Provide the (x, y) coordinate of the cell's center where the given text is located.  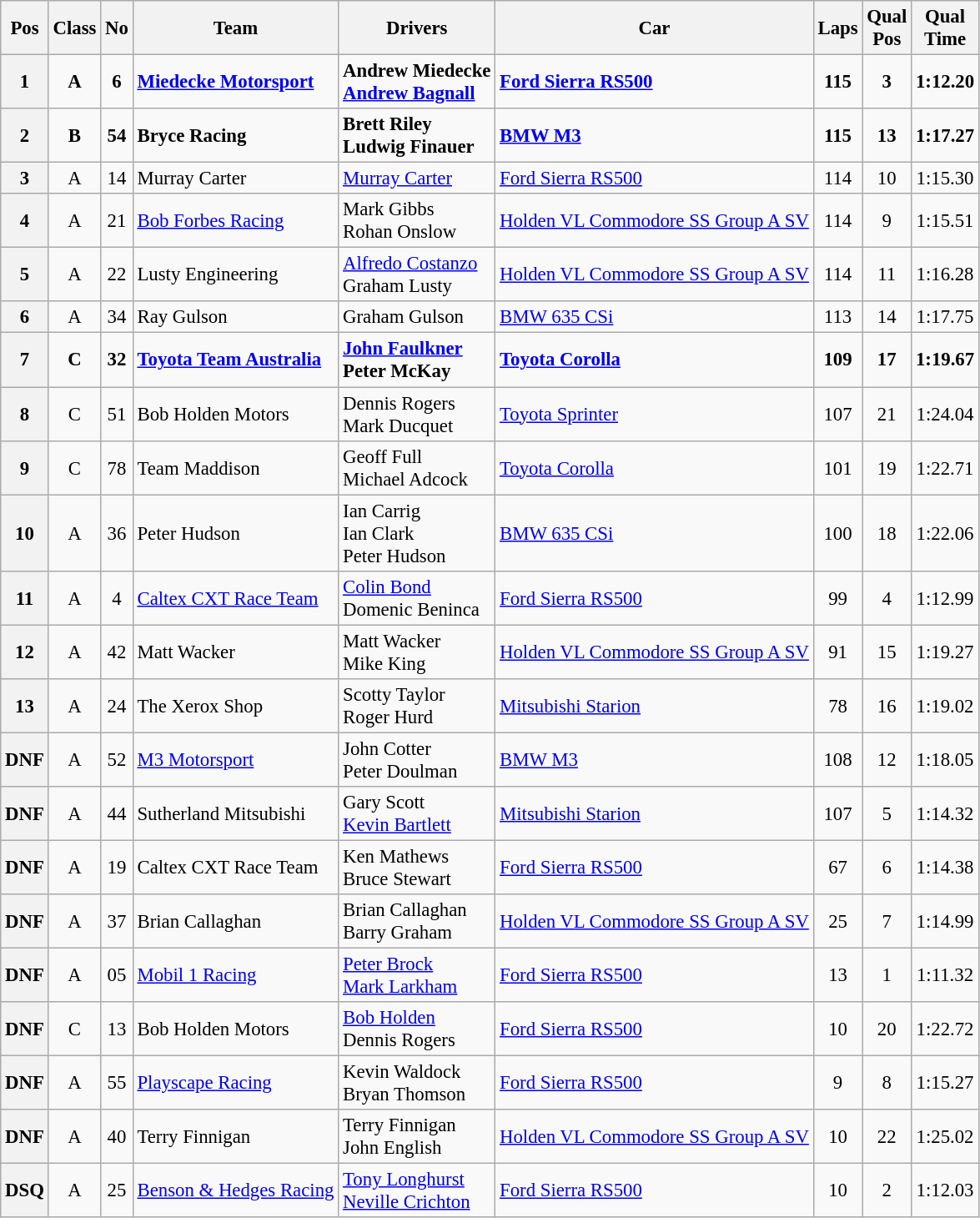
Brett Riley Ludwig Finauer (417, 135)
B (75, 135)
Lusty Engineering (235, 275)
1:18.05 (946, 759)
Drivers (417, 28)
Sutherland Mitsubishi (235, 814)
Mobil 1 Racing (235, 976)
Ray Gulson (235, 318)
Tony Longhurst Neville Crichton (417, 1191)
1:22.72 (946, 1029)
1:15.51 (946, 220)
Toyota Team Australia (235, 360)
67 (837, 868)
16 (887, 706)
John Cotter Peter Doulman (417, 759)
The Xerox Shop (235, 706)
15 (887, 652)
Terry Finnigan (235, 1136)
Car (654, 28)
52 (117, 759)
1:12.03 (946, 1191)
Peter Hudson (235, 533)
05 (117, 976)
Class (75, 28)
1:19.67 (946, 360)
44 (117, 814)
18 (887, 533)
1:12.99 (946, 597)
1:22.71 (946, 467)
Benson & Hedges Racing (235, 1191)
1:25.02 (946, 1136)
Bryce Racing (235, 135)
91 (837, 652)
Peter Brock Mark Larkham (417, 976)
Ken Mathews Bruce Stewart (417, 868)
Gary Scott Kevin Bartlett (417, 814)
1:19.27 (946, 652)
Playscape Racing (235, 1083)
42 (117, 652)
37 (117, 921)
Pos (25, 28)
Bob Holden Dennis Rogers (417, 1029)
Bob Forbes Racing (235, 220)
1:17.27 (946, 135)
1:15.30 (946, 179)
Mark Gibbs Rohan Onslow (417, 220)
Miedecke Motorsport (235, 82)
1:22.06 (946, 533)
1:14.38 (946, 868)
DSQ (25, 1191)
1:15.27 (946, 1083)
Brian Callaghan Barry Graham (417, 921)
1:11.32 (946, 976)
Scotty Taylor Roger Hurd (417, 706)
109 (837, 360)
108 (837, 759)
20 (887, 1029)
Colin Bond Domenic Beninca (417, 597)
Ian Carrig Ian Clark Peter Hudson (417, 533)
1:19.02 (946, 706)
Matt Wacker (235, 652)
Team Maddison (235, 467)
Toyota Sprinter (654, 414)
54 (117, 135)
99 (837, 597)
101 (837, 467)
Graham Gulson (417, 318)
M3 Motorsport (235, 759)
QualTime (946, 28)
100 (837, 533)
Terry Finnigan John English (417, 1136)
Matt Wacker Mike King (417, 652)
Dennis Rogers Mark Ducquet (417, 414)
1:24.04 (946, 414)
17 (887, 360)
No (117, 28)
34 (117, 318)
Team (235, 28)
Brian Callaghan (235, 921)
113 (837, 318)
Alfredo Costanzo Graham Lusty (417, 275)
1:14.99 (946, 921)
32 (117, 360)
24 (117, 706)
Andrew Miedecke Andrew Bagnall (417, 82)
QualPos (887, 28)
55 (117, 1083)
Laps (837, 28)
51 (117, 414)
1:12.20 (946, 82)
1:14.32 (946, 814)
Kevin Waldock Bryan Thomson (417, 1083)
1:16.28 (946, 275)
1:17.75 (946, 318)
36 (117, 533)
40 (117, 1136)
John Faulkner Peter McKay (417, 360)
Geoff Full Michael Adcock (417, 467)
